Extract the [x, y] coordinate from the center of the cell holding the provided text.  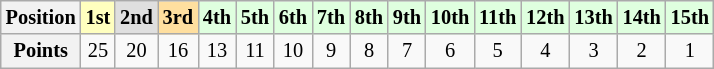
11th [498, 17]
2nd [136, 17]
11 [255, 51]
5th [255, 17]
6th [293, 17]
14th [642, 17]
4 [545, 51]
2 [642, 51]
10 [293, 51]
4th [217, 17]
6 [450, 51]
16 [178, 51]
7th [331, 17]
8 [369, 51]
9 [331, 51]
3 [593, 51]
5 [498, 51]
9th [407, 17]
Position [41, 17]
20 [136, 51]
7 [407, 51]
13th [593, 17]
3rd [178, 17]
12th [545, 17]
25 [98, 51]
Points [41, 51]
1 [690, 51]
8th [369, 17]
10th [450, 17]
15th [690, 17]
13 [217, 51]
1st [98, 17]
